Identify which cell holds the provided text, then report its (X, Y) central coordinate. 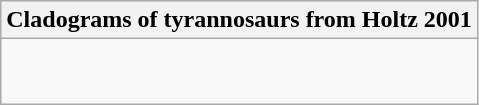
Cladograms of tyrannosaurs from Holtz 2001 (240, 20)
